Provide the (X, Y) coordinate of the cell's center where the given text is located.  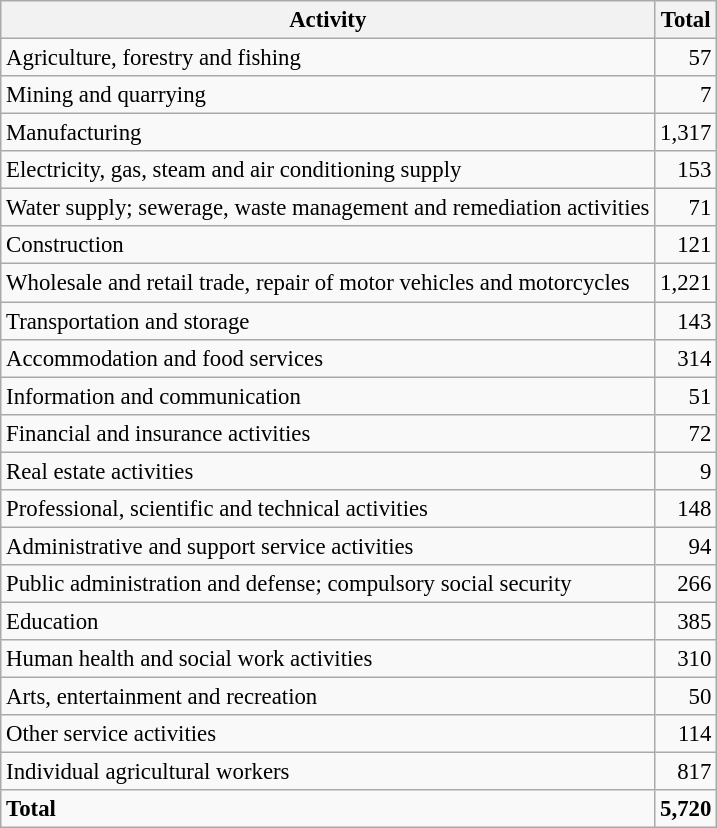
Electricity, gas, steam and air conditioning supply (328, 170)
Wholesale and retail trade, repair of motor vehicles and motorcycles (328, 283)
Other service activities (328, 734)
1,221 (686, 283)
72 (686, 433)
Water supply; sewerage, waste management and remediation activities (328, 208)
Mining and quarrying (328, 95)
Accommodation and food services (328, 358)
Construction (328, 245)
Individual agricultural workers (328, 772)
Public administration and defense; compulsory social security (328, 584)
121 (686, 245)
114 (686, 734)
Activity (328, 20)
Financial and insurance activities (328, 433)
310 (686, 659)
Real estate activities (328, 471)
Information and communication (328, 396)
143 (686, 321)
Human health and social work activities (328, 659)
94 (686, 546)
9 (686, 471)
266 (686, 584)
385 (686, 621)
71 (686, 208)
Education (328, 621)
5,720 (686, 809)
314 (686, 358)
817 (686, 772)
Manufacturing (328, 133)
153 (686, 170)
7 (686, 95)
Transportation and storage (328, 321)
1,317 (686, 133)
Professional, scientific and technical activities (328, 509)
Administrative and support service activities (328, 546)
Arts, entertainment and recreation (328, 697)
Agriculture, forestry and fishing (328, 58)
57 (686, 58)
50 (686, 697)
148 (686, 509)
51 (686, 396)
